Scan for the cell matching the given text and deliver its (x, y) coordinate at center. 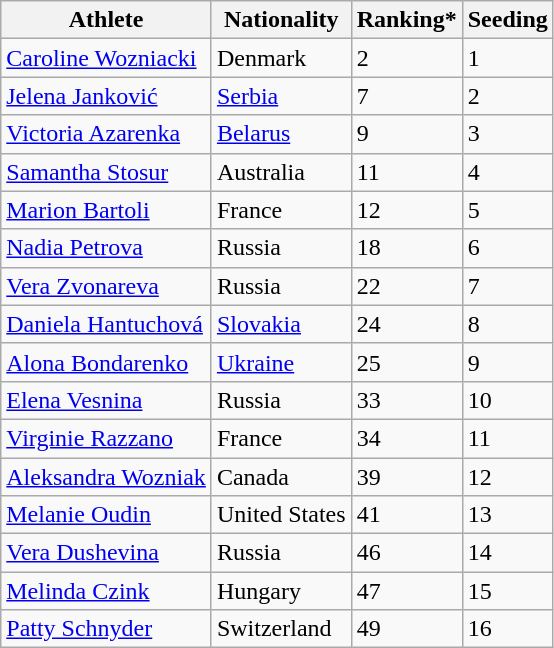
Caroline Wozniacki (106, 58)
Alona Bondarenko (106, 362)
Denmark (281, 58)
Daniela Hantuchová (106, 324)
Virginie Razzano (106, 438)
33 (406, 400)
22 (406, 286)
15 (508, 591)
United States (281, 515)
34 (406, 438)
18 (406, 248)
46 (406, 553)
49 (406, 629)
Jelena Janković (106, 96)
Patty Schnyder (106, 629)
3 (508, 134)
13 (508, 515)
Melanie Oudin (106, 515)
Vera Dushevina (106, 553)
Nationality (281, 20)
1 (508, 58)
4 (508, 172)
16 (508, 629)
Serbia (281, 96)
5 (508, 210)
24 (406, 324)
14 (508, 553)
Vera Zvonareva (106, 286)
Aleksandra Wozniak (106, 477)
Seeding (508, 20)
Ukraine (281, 362)
41 (406, 515)
Marion Bartoli (106, 210)
Samantha Stosur (106, 172)
Australia (281, 172)
Canada (281, 477)
Hungary (281, 591)
6 (508, 248)
Nadia Petrova (106, 248)
25 (406, 362)
Ranking* (406, 20)
47 (406, 591)
39 (406, 477)
Victoria Azarenka (106, 134)
10 (508, 400)
Elena Vesnina (106, 400)
8 (508, 324)
Athlete (106, 20)
Switzerland (281, 629)
Slovakia (281, 324)
Melinda Czink (106, 591)
Belarus (281, 134)
